Locate the cell with the specified text and output its (x, y) center coordinate. 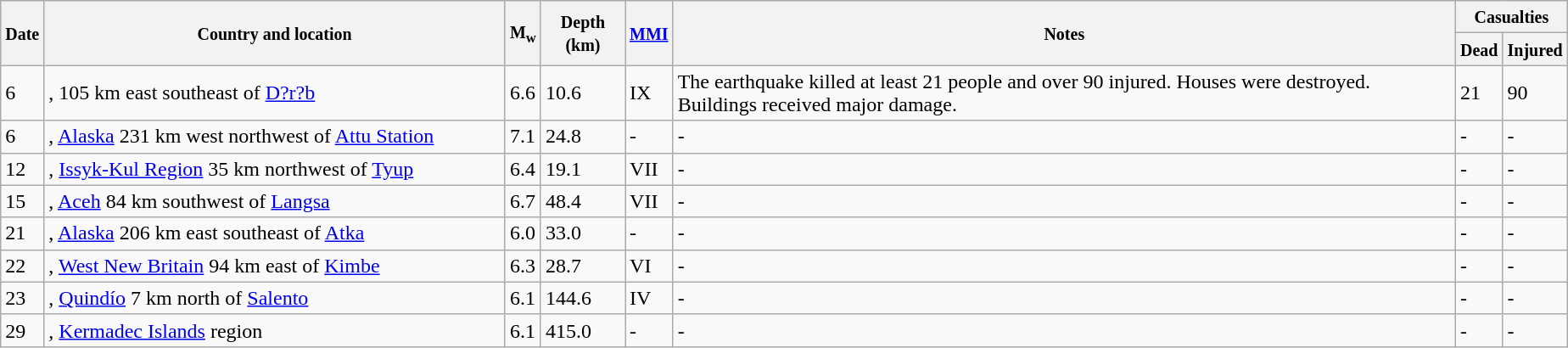
Dead (1479, 49)
, Issyk-Kul Region 35 km northwest of Tyup (275, 169)
29 (22, 330)
6.0 (523, 233)
, 105 km east southeast of D?r?b (275, 93)
12 (22, 169)
Date (22, 33)
144.6 (582, 298)
33.0 (582, 233)
Depth (km) (582, 33)
6.3 (523, 266)
28.7 (582, 266)
IX (650, 93)
19.1 (582, 169)
415.0 (582, 330)
23 (22, 298)
10.6 (582, 93)
, West New Britain 94 km east of Kimbe (275, 266)
Casualties (1511, 17)
24.8 (582, 137)
VI (650, 266)
7.1 (523, 137)
MMI (650, 33)
6.6 (523, 93)
Country and location (275, 33)
Injured (1535, 49)
, Alaska 231 km west northwest of Attu Station (275, 137)
22 (22, 266)
The earthquake killed at least 21 people and over 90 injured. Houses were destroyed. Buildings received major damage. (1064, 93)
IV (650, 298)
6.4 (523, 169)
90 (1535, 93)
48.4 (582, 201)
6.7 (523, 201)
, Quindío 7 km north of Salento (275, 298)
, Aceh 84 km southwest of Langsa (275, 201)
Notes (1064, 33)
Mw (523, 33)
, Kermadec Islands region (275, 330)
15 (22, 201)
, Alaska 206 km east southeast of Atka (275, 233)
